Scan for the cell matching the given text and deliver its [x, y] coordinate at center. 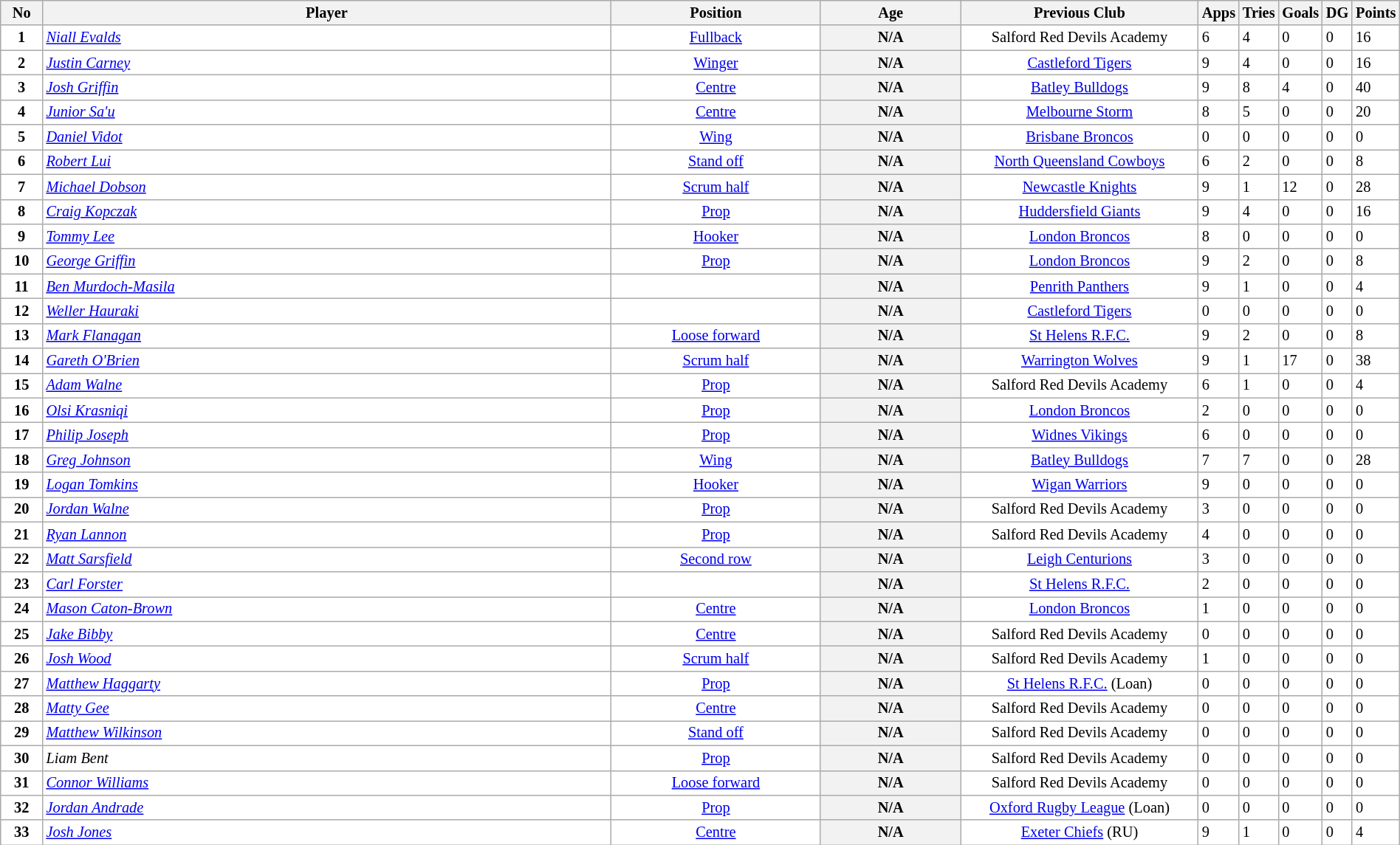
Tommy Lee [327, 236]
DG [1337, 13]
Leigh Centurions [1080, 559]
Jake Bibby [327, 634]
North Queensland Cowboys [1080, 162]
Penrith Panthers [1080, 286]
11 [22, 286]
St Helens R.F.C. (Loan) [1080, 683]
Robert Lui [327, 162]
21 [22, 534]
Craig Kopczak [327, 212]
Niall Evalds [327, 38]
Liam Bent [327, 758]
Fullback [716, 38]
33 [22, 832]
Newcastle Knights [1080, 187]
Adam Walne [327, 385]
Connor Williams [327, 783]
18 [22, 460]
25 [22, 634]
Player [327, 13]
Huddersfield Giants [1080, 212]
15 [22, 385]
Matthew Haggarty [327, 683]
23 [22, 584]
George Griffin [327, 261]
Justin Carney [327, 63]
Exeter Chiefs (RU) [1080, 832]
Tries [1258, 13]
26 [22, 658]
24 [22, 609]
No [22, 13]
Logan Tomkins [327, 485]
Matty Gee [327, 708]
27 [22, 683]
13 [22, 336]
Greg Johnson [327, 460]
14 [22, 361]
40 [1376, 87]
10 [22, 261]
Points [1376, 13]
Junior Sa'u [327, 112]
Age [891, 13]
22 [22, 559]
Mark Flanagan [327, 336]
Carl Forster [327, 584]
Melbourne Storm [1080, 112]
Widnes Vikings [1080, 435]
Ryan Lannon [327, 534]
32 [22, 807]
Josh Griffin [327, 87]
19 [22, 485]
Josh Wood [327, 658]
Gareth O'Brien [327, 361]
Apps [1218, 13]
Daniel Vidot [327, 137]
Winger [716, 63]
Mason Caton-Brown [327, 609]
Ben Murdoch-Masila [327, 286]
31 [22, 783]
Warrington Wolves [1080, 361]
Michael Dobson [327, 187]
Weller Hauraki [327, 311]
Jordan Walne [327, 509]
Philip Joseph [327, 435]
Olsi Krasniqi [327, 410]
Previous Club [1080, 13]
Position [716, 13]
Josh Jones [327, 832]
Wigan Warriors [1080, 485]
Oxford Rugby League (Loan) [1080, 807]
Matthew Wilkinson [327, 733]
29 [22, 733]
Jordan Andrade [327, 807]
38 [1376, 361]
30 [22, 758]
Matt Sarsfield [327, 559]
Brisbane Broncos [1080, 137]
Second row [716, 559]
Goals [1300, 13]
